Scan for the cell matching the given text and deliver its (x, y) coordinate at center. 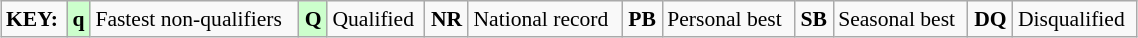
Seasonal best (900, 19)
q (78, 19)
NR (447, 19)
Disqualified (1075, 19)
National record (545, 19)
Personal best (728, 19)
DQ (990, 19)
Qualified (376, 19)
PB (642, 19)
SB (814, 19)
Q (314, 19)
KEY: (34, 19)
Fastest non-qualifiers (194, 19)
